Detect which cell encompasses the target text, then output its [x, y] center coordinate. 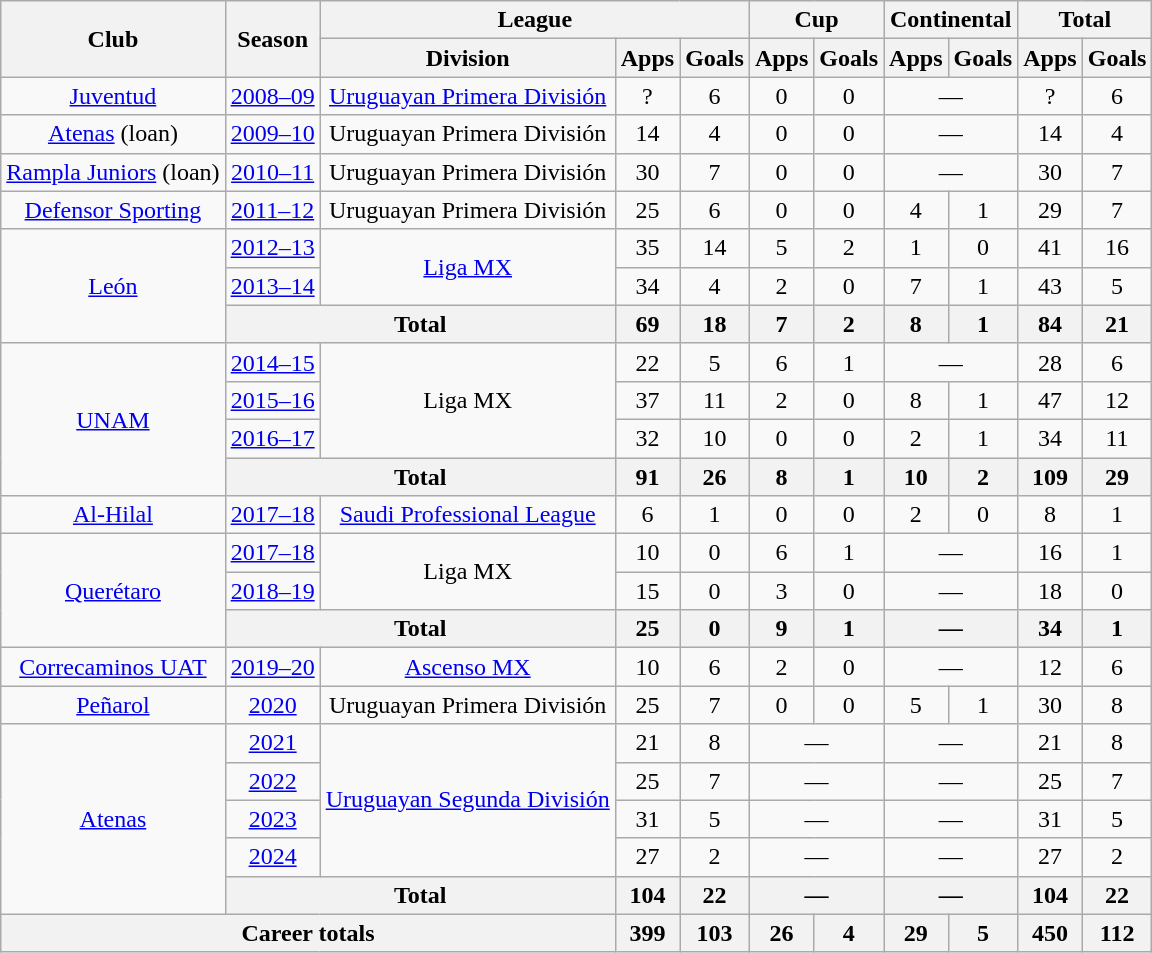
47 [1050, 400]
2013–14 [272, 286]
2015–16 [272, 400]
Club [113, 39]
Defensor Sporting [113, 210]
84 [1050, 324]
450 [1050, 933]
León [113, 286]
2010–11 [272, 172]
Continental [951, 20]
103 [715, 933]
2012–13 [272, 248]
2019–20 [272, 667]
2021 [272, 743]
Uruguayan Segunda División [468, 800]
Correcaminos UAT [113, 667]
9 [781, 629]
2023 [272, 819]
109 [1050, 477]
32 [647, 438]
15 [647, 591]
Ascenso MX [468, 667]
91 [647, 477]
UNAM [113, 419]
37 [647, 400]
Career totals [308, 933]
2020 [272, 705]
41 [1050, 248]
35 [647, 248]
112 [1117, 933]
2018–19 [272, 591]
Atenas [113, 819]
28 [1050, 362]
2016–17 [272, 438]
2009–10 [272, 134]
Rampla Juniors (loan) [113, 172]
2024 [272, 857]
Cup [816, 20]
Saudi Professional League [468, 515]
Division [468, 58]
43 [1050, 286]
Season [272, 39]
2011–12 [272, 210]
2014–15 [272, 362]
2008–09 [272, 96]
3 [781, 591]
2022 [272, 781]
League [534, 20]
399 [647, 933]
Atenas (loan) [113, 134]
Querétaro [113, 591]
69 [647, 324]
Juventud [113, 96]
Peñarol [113, 705]
Al-Hilal [113, 515]
